Determine the [X, Y] coordinate at the center of the cell enclosing the given text.  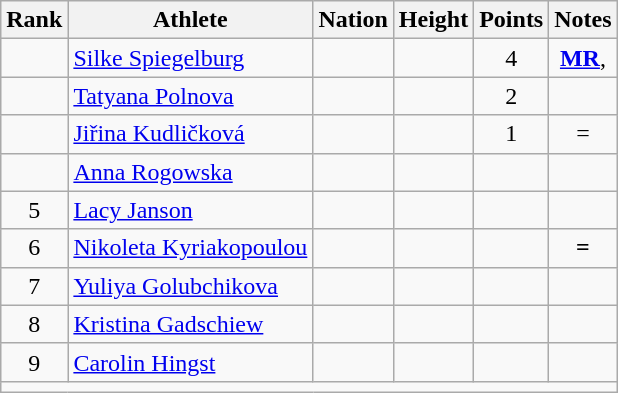
6 [34, 248]
Carolin Hingst [190, 362]
Nation [353, 20]
Points [512, 20]
9 [34, 362]
5 [34, 210]
2 [512, 96]
Jiřina Kudličková [190, 134]
Kristina Gadschiew [190, 324]
Notes [583, 20]
Yuliya Golubchikova [190, 286]
Rank [34, 20]
Anna Rogowska [190, 172]
8 [34, 324]
4 [512, 58]
Height [433, 20]
1 [512, 134]
MR, [583, 58]
Athlete [190, 20]
Nikoleta Kyriakopoulou [190, 248]
Lacy Janson [190, 210]
Silke Spiegelburg [190, 58]
7 [34, 286]
Tatyana Polnova [190, 96]
